Return [X, Y] of the center of cell containing provided text 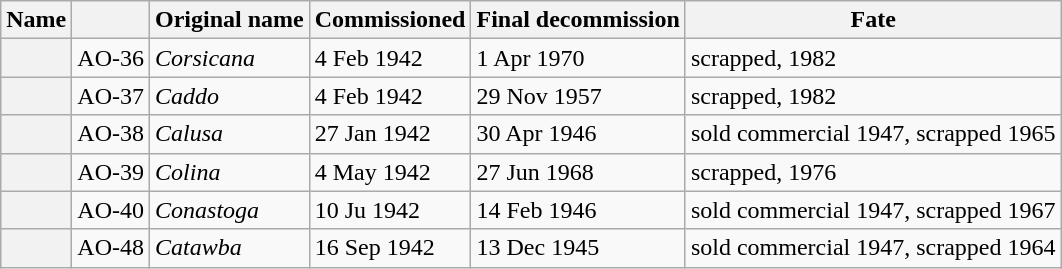
sold commercial 1947, scrapped 1967 [873, 210]
30 Apr 1946 [578, 134]
Calusa [230, 134]
16 Sep 1942 [390, 248]
sold commercial 1947, scrapped 1964 [873, 248]
Fate [873, 20]
AO-38 [111, 134]
Conastoga [230, 210]
13 Dec 1945 [578, 248]
Original name [230, 20]
10 Ju 1942 [390, 210]
Colina [230, 172]
4 May 1942 [390, 172]
AO-48 [111, 248]
AO-36 [111, 58]
Catawba [230, 248]
27 Jan 1942 [390, 134]
Final decommission [578, 20]
AO-40 [111, 210]
1 Apr 1970 [578, 58]
Corsicana [230, 58]
14 Feb 1946 [578, 210]
29 Nov 1957 [578, 96]
scrapped, 1976 [873, 172]
Commissioned [390, 20]
27 Jun 1968 [578, 172]
Caddo [230, 96]
sold commercial 1947, scrapped 1965 [873, 134]
Name [36, 20]
AO-37 [111, 96]
AO-39 [111, 172]
